Pinpoint the cell where the given text exists, returning its (X, Y) midpoint coordinate. 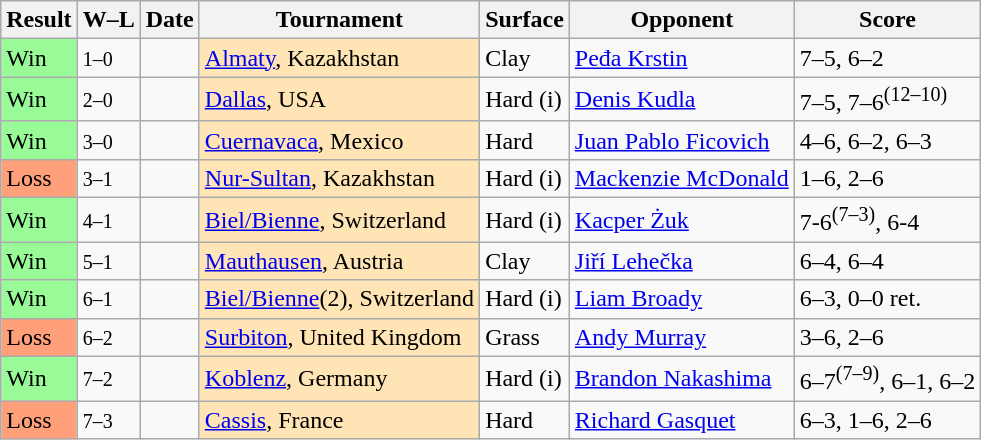
6–3, 0–0 ret. (887, 299)
Almaty, Kazakhstan (339, 58)
Dallas, USA (339, 100)
Surface (525, 20)
Kacper Żuk (682, 220)
Nur-Sultan, Kazakhstan (339, 178)
Biel/Bienne(2), Switzerland (339, 299)
2–0 (108, 100)
Brandon Nakashima (682, 378)
6–3, 1–6, 2–6 (887, 420)
7–5, 6–2 (887, 58)
Juan Pablo Ficovich (682, 140)
Mauthausen, Austria (339, 261)
Score (887, 20)
6–7(7–9), 6–1, 6–2 (887, 378)
6–2 (108, 337)
Cuernavaca, Mexico (339, 140)
1–6, 2–6 (887, 178)
W–L (108, 20)
Andy Murray (682, 337)
7–2 (108, 378)
Jiří Lehečka (682, 261)
Liam Broady (682, 299)
1–0 (108, 58)
Richard Gasquet (682, 420)
7-6(7–3), 6-4 (887, 220)
7–5, 7–6(12–10) (887, 100)
Mackenzie McDonald (682, 178)
Peđa Krstin (682, 58)
Surbiton, United Kingdom (339, 337)
3–1 (108, 178)
Biel/Bienne, Switzerland (339, 220)
3–6, 2–6 (887, 337)
5–1 (108, 261)
Koblenz, Germany (339, 378)
Grass (525, 337)
4–6, 6–2, 6–3 (887, 140)
6–1 (108, 299)
Date (170, 20)
7–3 (108, 420)
4–1 (108, 220)
Result (39, 20)
6–4, 6–4 (887, 261)
Opponent (682, 20)
Tournament (339, 20)
Cassis, France (339, 420)
3–0 (108, 140)
Denis Kudla (682, 100)
